Pinpoint the cell where the given text exists, returning its [X, Y] midpoint coordinate. 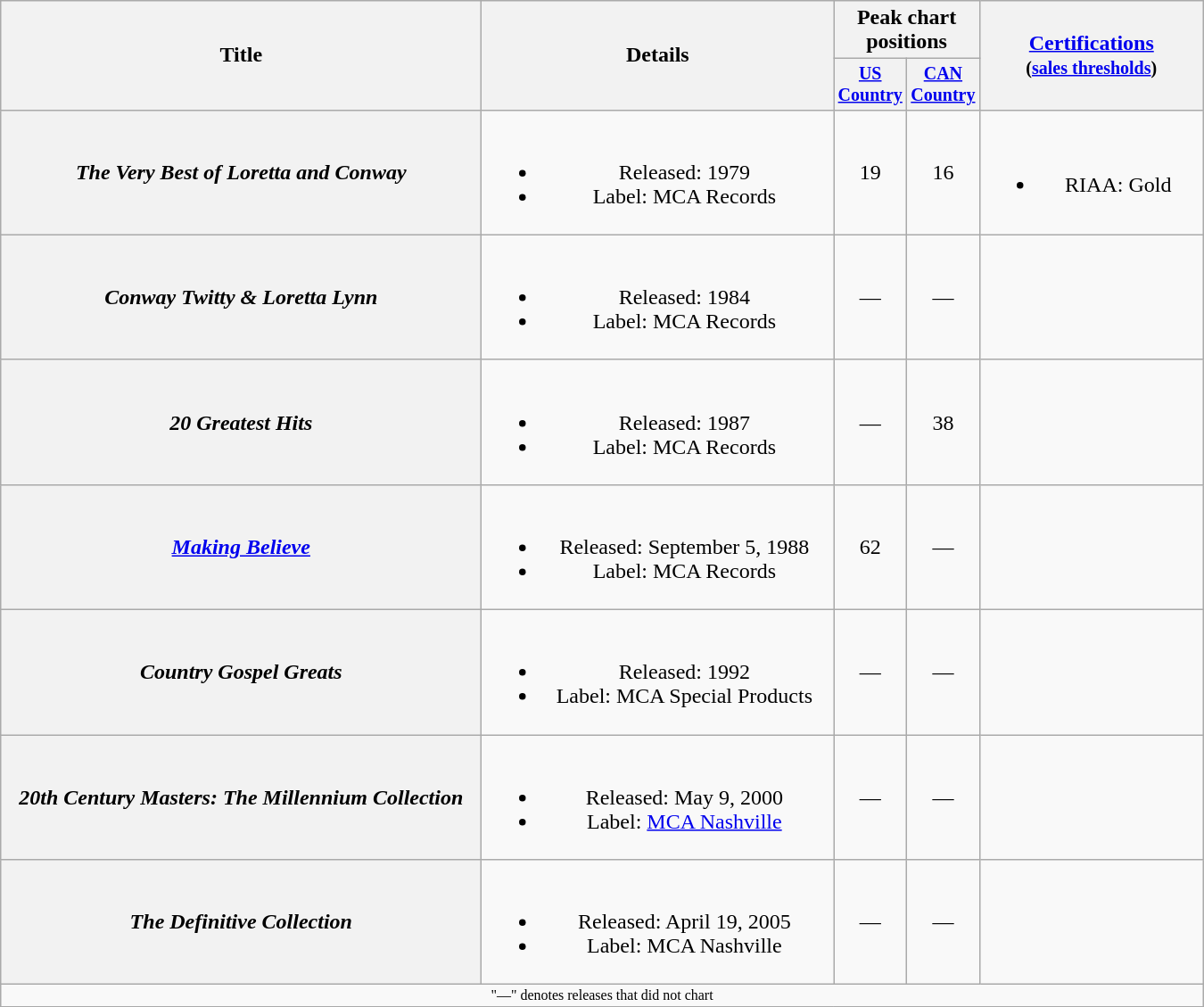
62 [870, 547]
Details [658, 55]
US Country [870, 84]
Title [241, 55]
20th Century Masters: The Millennium Collection [241, 797]
"—" denotes releases that did not chart [603, 995]
Making Believe [241, 547]
Conway Twitty & Loretta Lynn [241, 297]
Released: May 9, 2000Label: MCA Nashville [658, 797]
38 [944, 422]
The Definitive Collection [241, 922]
Released: 1984Label: MCA Records [658, 297]
Certifications(sales thresholds) [1092, 55]
Peak chartpositions [906, 30]
Released: April 19, 2005Label: MCA Nashville [658, 922]
RIAA: Gold [1092, 172]
Released: 1987Label: MCA Records [658, 422]
The Very Best of Loretta and Conway [241, 172]
19 [870, 172]
Released: 1992Label: MCA Special Products [658, 673]
20 Greatest Hits [241, 422]
16 [944, 172]
Released: September 5, 1988Label: MCA Records [658, 547]
Released: 1979Label: MCA Records [658, 172]
Country Gospel Greats [241, 673]
CAN Country [944, 84]
